For the text-containing cell, return its midpoint in [x, y] coordinate format. 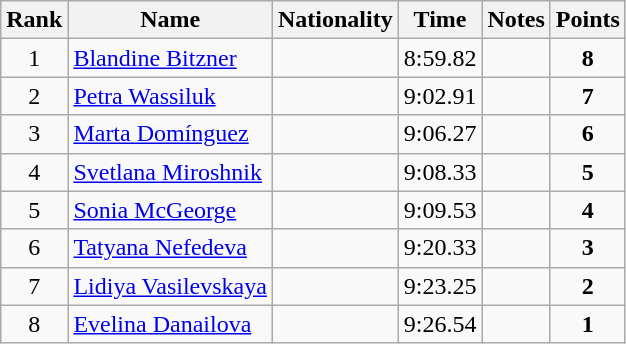
Rank [34, 20]
9:06.27 [440, 134]
Points [588, 20]
Nationality [335, 20]
Tatyana Nefedeva [170, 248]
Lidiya Vasilevskaya [170, 286]
9:09.53 [440, 210]
Notes [516, 20]
Marta Domínguez [170, 134]
Time [440, 20]
8:59.82 [440, 58]
9:23.25 [440, 286]
Name [170, 20]
Sonia McGeorge [170, 210]
9:02.91 [440, 96]
Petra Wassiluk [170, 96]
Blandine Bitzner [170, 58]
9:26.54 [440, 324]
9:08.33 [440, 172]
Svetlana Miroshnik [170, 172]
9:20.33 [440, 248]
Evelina Danailova [170, 324]
